Provide the (x, y) coordinate of the cell's center where the given text is located.  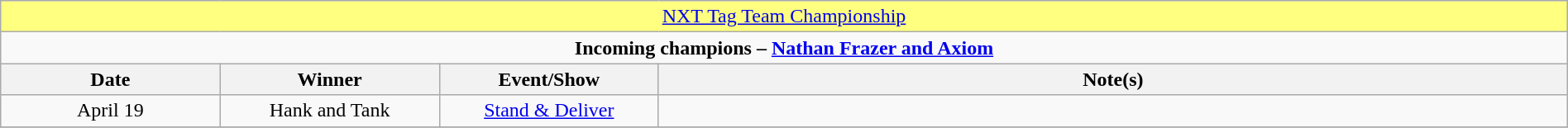
Hank and Tank (329, 111)
NXT Tag Team Championship (784, 17)
Event/Show (549, 79)
Winner (329, 79)
Date (111, 79)
Note(s) (1113, 79)
Stand & Deliver (549, 111)
April 19 (111, 111)
Incoming champions – Nathan Frazer and Axiom (784, 48)
